From the cell containing the given text, extract its center point as [X, Y] coordinate. 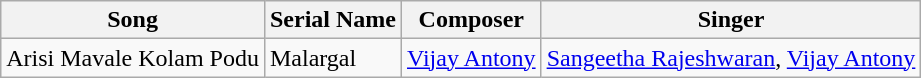
Vijay Antony [471, 58]
Singer [731, 20]
Malargal [332, 58]
Arisi Mavale Kolam Podu [133, 58]
Song [133, 20]
Serial Name [332, 20]
Composer [471, 20]
Sangeetha Rajeshwaran, Vijay Antony [731, 58]
